Pinpoint the cell where the given text exists, returning its [X, Y] midpoint coordinate. 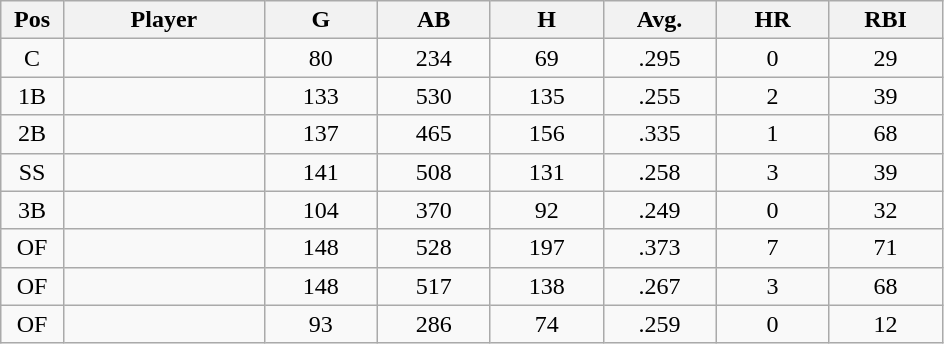
92 [546, 210]
69 [546, 58]
RBI [886, 20]
.335 [660, 134]
H [546, 20]
508 [434, 172]
528 [434, 248]
370 [434, 210]
.259 [660, 324]
2 [772, 96]
104 [320, 210]
465 [434, 134]
HR [772, 20]
.258 [660, 172]
12 [886, 324]
1B [32, 96]
133 [320, 96]
AB [434, 20]
530 [434, 96]
80 [320, 58]
74 [546, 324]
.373 [660, 248]
7 [772, 248]
197 [546, 248]
1 [772, 134]
.249 [660, 210]
32 [886, 210]
286 [434, 324]
.255 [660, 96]
517 [434, 286]
131 [546, 172]
234 [434, 58]
29 [886, 58]
71 [886, 248]
3B [32, 210]
Player [164, 20]
137 [320, 134]
2B [32, 134]
93 [320, 324]
Avg. [660, 20]
135 [546, 96]
Pos [32, 20]
G [320, 20]
138 [546, 286]
141 [320, 172]
.267 [660, 286]
.295 [660, 58]
156 [546, 134]
SS [32, 172]
C [32, 58]
